Scan for the cell matching the given text and deliver its (x, y) coordinate at center. 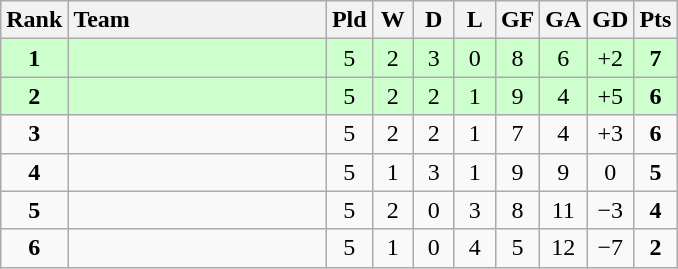
GA (564, 20)
+2 (610, 58)
Rank (34, 20)
12 (564, 248)
−3 (610, 210)
+3 (610, 134)
+5 (610, 96)
11 (564, 210)
GD (610, 20)
−7 (610, 248)
Pld (349, 20)
GF (517, 20)
W (392, 20)
Team (198, 20)
L (474, 20)
Pts (656, 20)
D (434, 20)
